Extract the (x, y) coordinate from the center of the cell holding the provided text.  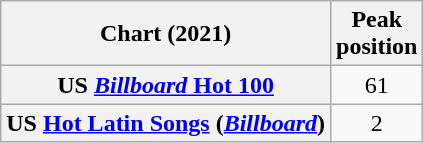
61 (377, 85)
Peakposition (377, 34)
US Hot Latin Songs (Billboard) (166, 123)
2 (377, 123)
US Billboard Hot 100 (166, 85)
Chart (2021) (166, 34)
